Search for the cell housing the specified text and yield its (x, y) center coordinate. 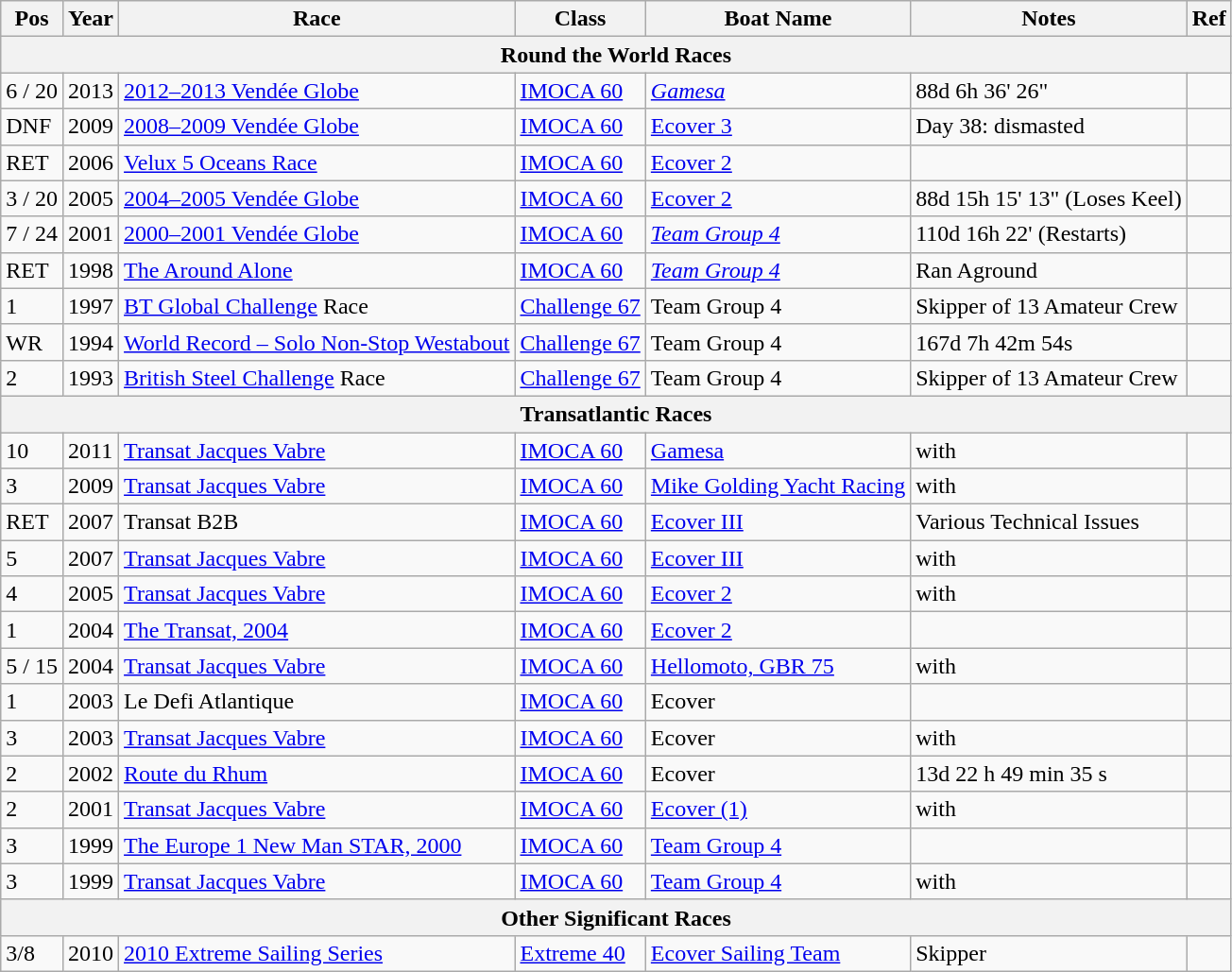
110d 16h 22' (Restarts) (1049, 234)
Transatlantic Races (616, 414)
167d 7h 42m 54s (1049, 342)
The Around Alone (317, 270)
2000–2001 Vendée Globe (317, 234)
Route du Rhum (317, 774)
Velux 5 Oceans Race (317, 162)
1998 (91, 270)
2011 (91, 451)
DNF (32, 127)
13d 22 h 49 min 35 s (1049, 774)
2013 (91, 91)
Hellomoto, GBR 75 (778, 666)
Pos (32, 19)
Day 38: dismasted (1049, 127)
Le Defi Atlantique (317, 702)
10 (32, 451)
The Transat, 2004 (317, 630)
2002 (91, 774)
1997 (91, 306)
Ref (1209, 19)
Year (91, 19)
Notes (1049, 19)
7 / 24 (32, 234)
BT Global Challenge Race (317, 306)
4 (32, 594)
2004–2005 Vendée Globe (317, 198)
2006 (91, 162)
Extreme 40 (580, 953)
Various Technical Issues (1049, 522)
2010 (91, 953)
Skipper (1049, 953)
Mike Golding Yacht Racing (778, 486)
The Europe 1 New Man STAR, 2000 (317, 845)
2008–2009 Vendée Globe (317, 127)
Other Significant Races (616, 917)
5 / 15 (32, 666)
Ran Aground (1049, 270)
Race (317, 19)
British Steel Challenge Race (317, 378)
Round the World Races (616, 55)
Transat B2B (317, 522)
3/8 (32, 953)
Class (580, 19)
1994 (91, 342)
Boat Name (778, 19)
3 / 20 (32, 198)
88d 6h 36' 26" (1049, 91)
5 (32, 558)
88d 15h 15' 13" (Loses Keel) (1049, 198)
Ecover 3 (778, 127)
2010 Extreme Sailing Series (317, 953)
6 / 20 (32, 91)
1993 (91, 378)
Ecover (1) (778, 810)
World Record – Solo Non-Stop Westabout (317, 342)
WR (32, 342)
2012–2013 Vendée Globe (317, 91)
Ecover Sailing Team (778, 953)
